From the cell containing the given text, extract its center point as (x, y) coordinate. 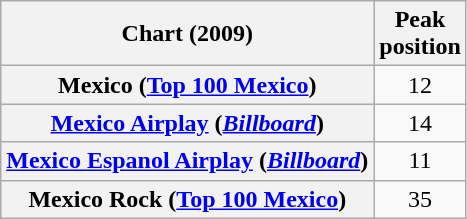
14 (420, 123)
Mexico Rock (Top 100 Mexico) (188, 199)
Chart (2009) (188, 34)
35 (420, 199)
Mexico (Top 100 Mexico) (188, 85)
Peakposition (420, 34)
Mexico Airplay (Billboard) (188, 123)
Mexico Espanol Airplay (Billboard) (188, 161)
11 (420, 161)
12 (420, 85)
